Find where the given text appears and provide that cell's center as (X, Y) coordinate. 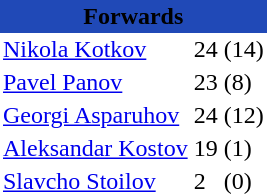
(12) (244, 116)
Forwards (134, 16)
(8) (244, 82)
19 (206, 148)
Aleksandar Kostov (96, 148)
23 (206, 82)
Georgi Asparuhov (96, 116)
(14) (244, 50)
Nikola Kotkov (96, 50)
(1) (244, 148)
Pavel Panov (96, 82)
